Provide the [X, Y] coordinate of the cell's center where the given text is located.  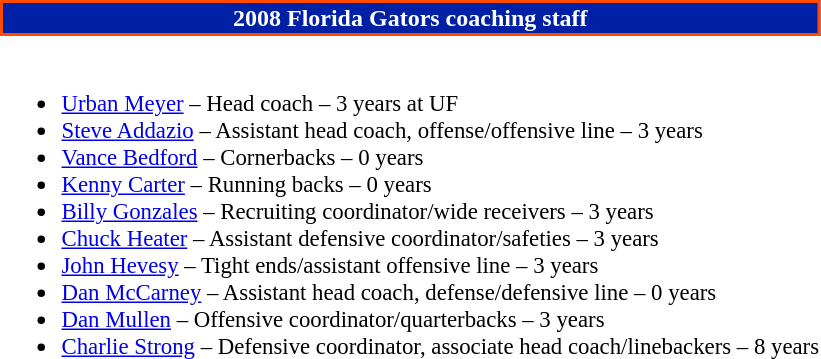
2008 Florida Gators coaching staff [410, 18]
